Output the (x, y) coordinate of the center of the cell containing the given text.  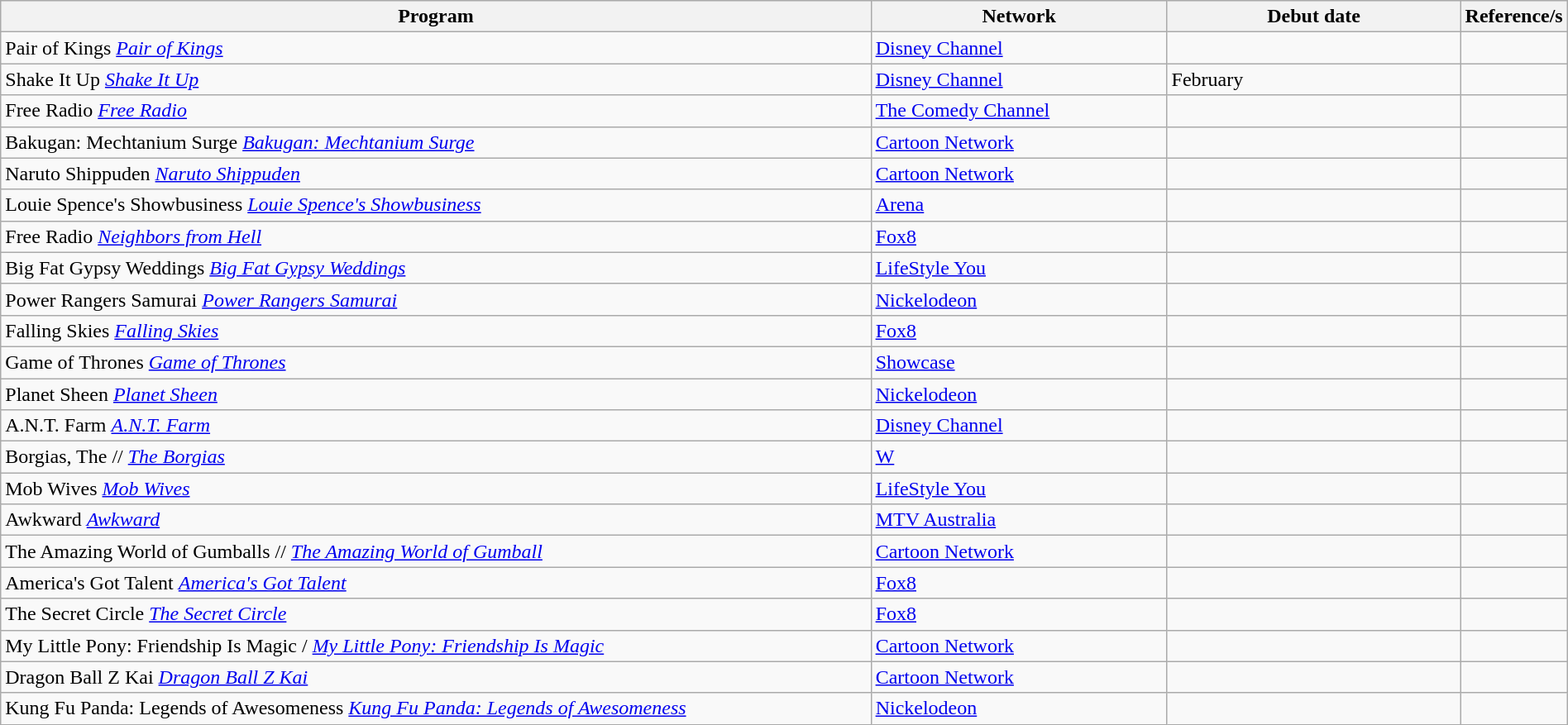
America's Got Talent America's Got Talent (436, 583)
Mob Wives Mob Wives (436, 489)
The Amazing World of Gumballs // The Amazing World of Gumball (436, 551)
Reference/s (1513, 17)
Big Fat Gypsy Weddings Big Fat Gypsy Weddings (436, 268)
Free Radio Neighbors from Hell (436, 236)
Program (436, 17)
W (1019, 457)
Network (1019, 17)
Shake It Up Shake It Up (436, 79)
Bakugan: Mechtanium Surge Bakugan: Mechtanium Surge (436, 142)
Kung Fu Panda: Legends of Awesomeness Kung Fu Panda: Legends of Awesomeness (436, 708)
Dragon Ball Z Kai Dragon Ball Z Kai (436, 677)
MTV Australia (1019, 520)
Power Rangers Samurai Power Rangers Samurai (436, 299)
Game of Thrones Game of Thrones (436, 362)
Naruto Shippuden Naruto Shippuden (436, 174)
My Little Pony: Friendship Is Magic / My Little Pony: Friendship Is Magic (436, 646)
The Secret Circle The Secret Circle (436, 614)
Planet Sheen Planet Sheen (436, 394)
Awkward Awkward (436, 520)
Falling Skies Falling Skies (436, 331)
February (1313, 79)
The Comedy Channel (1019, 111)
Borgias, The // The Borgias (436, 457)
A.N.T. Farm A.N.T. Farm (436, 426)
Pair of Kings Pair of Kings (436, 48)
Showcase (1019, 362)
Free Radio Free Radio (436, 111)
Debut date (1313, 17)
Arena (1019, 205)
Louie Spence's Showbusiness Louie Spence's Showbusiness (436, 205)
